Capture the cell that displays the provided text and extract its (X, Y) central coordinate. 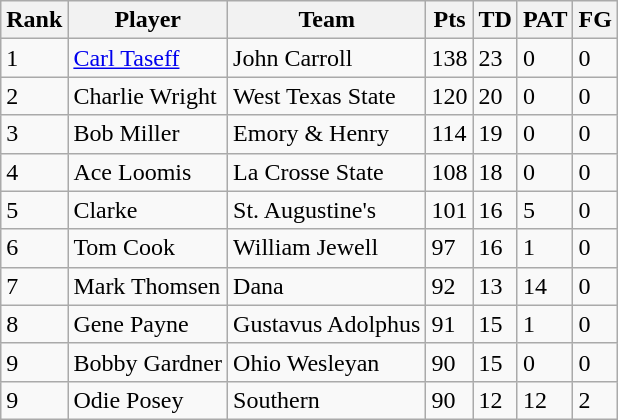
PAT (545, 20)
6 (34, 248)
120 (450, 96)
La Crosse State (327, 172)
Mark Thomsen (148, 286)
Odie Posey (148, 400)
Emory & Henry (327, 134)
Tom Cook (148, 248)
Pts (450, 20)
23 (495, 58)
138 (450, 58)
97 (450, 248)
Team (327, 20)
Dana (327, 286)
108 (450, 172)
Southern (327, 400)
13 (495, 286)
8 (34, 324)
7 (34, 286)
Ace Loomis (148, 172)
Bob Miller (148, 134)
West Texas State (327, 96)
John Carroll (327, 58)
TD (495, 20)
19 (495, 134)
St. Augustine's (327, 210)
14 (545, 286)
92 (450, 286)
FG (595, 20)
Gene Payne (148, 324)
18 (495, 172)
101 (450, 210)
4 (34, 172)
Gustavus Adolphus (327, 324)
William Jewell (327, 248)
Clarke (148, 210)
91 (450, 324)
20 (495, 96)
Bobby Gardner (148, 362)
Carl Taseff (148, 58)
Player (148, 20)
Charlie Wright (148, 96)
Ohio Wesleyan (327, 362)
3 (34, 134)
Rank (34, 20)
114 (450, 134)
